For the text-containing cell, return its midpoint in [X, Y] coordinate format. 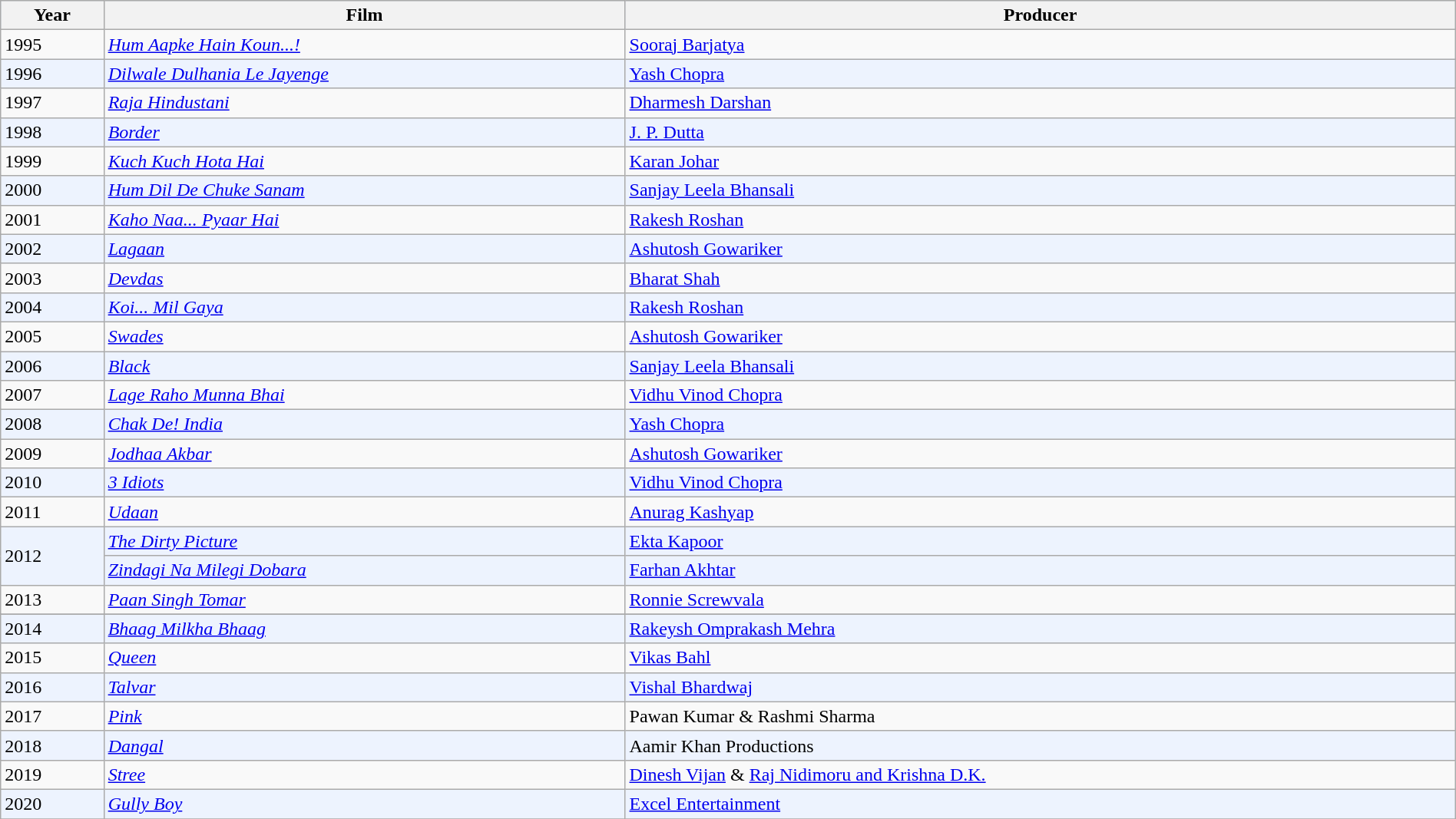
2005 [52, 336]
Vikas Bahl [1040, 658]
Hum Dil De Chuke Sanam [364, 190]
J. P. Dutta [1040, 132]
2011 [52, 512]
Pink [364, 716]
Stree [364, 774]
Talvar [364, 687]
Chak De! India [364, 424]
Black [364, 366]
2003 [52, 278]
Ekta Kapoor [1040, 541]
Udaan [364, 512]
1995 [52, 45]
2007 [52, 395]
2014 [52, 629]
2020 [52, 804]
Farhan Akhtar [1040, 570]
Film [364, 15]
Dangal [364, 745]
Jodhaa Akbar [364, 454]
Karan Johar [1040, 161]
Gully Boy [364, 804]
2000 [52, 190]
1997 [52, 103]
2016 [52, 687]
2018 [52, 745]
2004 [52, 307]
Border [364, 132]
Year [52, 15]
2019 [52, 774]
Kuch Kuch Hota Hai [364, 161]
2013 [52, 599]
Anurag Kashyap [1040, 512]
Dilwale Dulhania Le Jayenge [364, 74]
Queen [364, 658]
2002 [52, 249]
2012 [52, 556]
Koi... Mil Gaya [364, 307]
Devdas [364, 278]
Lage Raho Munna Bhai [364, 395]
2010 [52, 483]
Producer [1040, 15]
Dharmesh Darshan [1040, 103]
2008 [52, 424]
1998 [52, 132]
2017 [52, 716]
Bharat Shah [1040, 278]
Vishal Bhardwaj [1040, 687]
1999 [52, 161]
Paan Singh Tomar [364, 599]
Raja Hindustani [364, 103]
Aamir Khan Productions [1040, 745]
Ronnie Screwvala [1040, 599]
Dinesh Vijan & Raj Nidimoru and Krishna D.K. [1040, 774]
Zindagi Na Milegi Dobara [364, 570]
The Dirty Picture [364, 541]
Sooraj Barjatya [1040, 45]
Kaho Naa... Pyaar Hai [364, 220]
2009 [52, 454]
Lagaan [364, 249]
Hum Aapke Hain Koun...! [364, 45]
Bhaag Milkha Bhaag [364, 629]
Pawan Kumar & Rashmi Sharma [1040, 716]
Swades [364, 336]
Rakeysh Omprakash Mehra [1040, 629]
2006 [52, 366]
2001 [52, 220]
2015 [52, 658]
1996 [52, 74]
Excel Entertainment [1040, 804]
3 Idiots [364, 483]
